Search for the cell housing the specified text and yield its [X, Y] center coordinate. 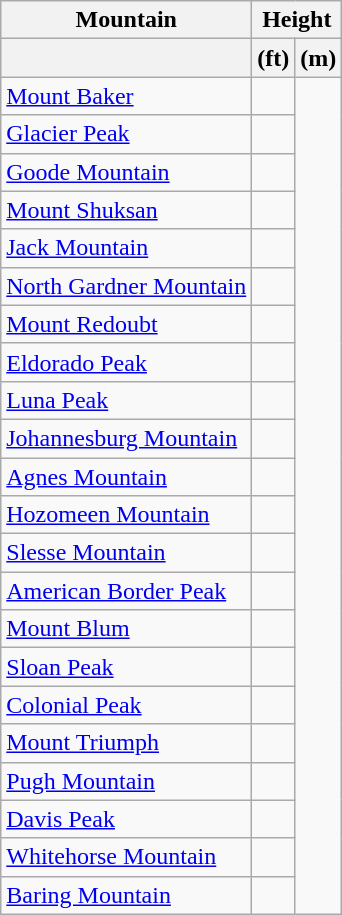
(ft) [274, 58]
Glacier Peak [126, 134]
North Gardner Mountain [126, 286]
Davis Peak [126, 819]
Agnes Mountain [126, 477]
Sloan Peak [126, 667]
Mountain [126, 20]
Goode Mountain [126, 172]
Luna Peak [126, 400]
Whitehorse Mountain [126, 857]
Eldorado Peak [126, 362]
Mount Redoubt [126, 324]
Mount Baker [126, 96]
Johannesburg Mountain [126, 438]
Mount Shuksan [126, 210]
Baring Mountain [126, 895]
American Border Peak [126, 591]
Mount Triumph [126, 743]
Pugh Mountain [126, 781]
Mount Blum [126, 629]
(m) [318, 58]
Jack Mountain [126, 248]
Slesse Mountain [126, 553]
Height [297, 20]
Hozomeen Mountain [126, 515]
Colonial Peak [126, 705]
